Pinpoint the cell where the given text exists, returning its (X, Y) midpoint coordinate. 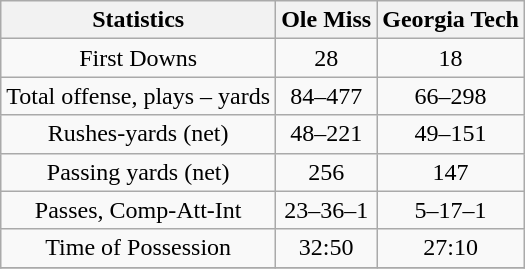
Georgia Tech (451, 20)
First Downs (138, 58)
147 (451, 172)
18 (451, 58)
84–477 (326, 96)
Statistics (138, 20)
Passing yards (net) (138, 172)
Time of Possession (138, 248)
66–298 (451, 96)
Rushes-yards (net) (138, 134)
49–151 (451, 134)
Ole Miss (326, 20)
23–36–1 (326, 210)
32:50 (326, 248)
5–17–1 (451, 210)
27:10 (451, 248)
Passes, Comp-Att-Int (138, 210)
256 (326, 172)
48–221 (326, 134)
Total offense, plays – yards (138, 96)
28 (326, 58)
